Capture the cell that displays the provided text and extract its [x, y] central coordinate. 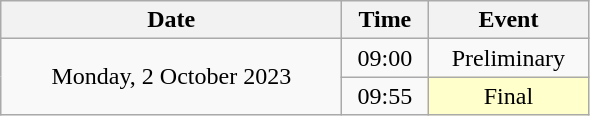
Time [385, 20]
Final [508, 96]
09:55 [385, 96]
Event [508, 20]
Date [172, 20]
Preliminary [508, 58]
Monday, 2 October 2023 [172, 77]
09:00 [385, 58]
